Output the [x, y] coordinate of the center of the cell containing the given text.  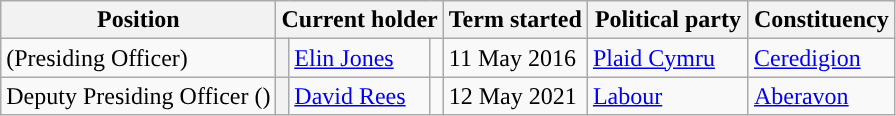
Aberavon [821, 96]
Position [138, 20]
Labour [668, 96]
11 May 2016 [515, 58]
David Rees [360, 96]
Constituency [821, 20]
Elin Jones [360, 58]
Term started [515, 20]
Deputy Presiding Officer () [138, 96]
Plaid Cymru [668, 58]
12 May 2021 [515, 96]
Current holder [360, 20]
Ceredigion [821, 58]
(Presiding Officer) [138, 58]
Political party [668, 20]
